Scan for the cell matching the given text and deliver its (x, y) coordinate at center. 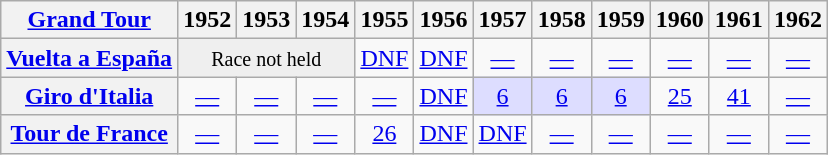
1954 (326, 20)
1953 (266, 20)
Giro d'Italia (90, 96)
41 (738, 96)
1957 (502, 20)
1956 (444, 20)
26 (384, 134)
1952 (208, 20)
Tour de France (90, 134)
1955 (384, 20)
Grand Tour (90, 20)
1960 (680, 20)
1958 (562, 20)
1961 (738, 20)
1959 (620, 20)
Race not held (266, 58)
1962 (798, 20)
Vuelta a España (90, 58)
25 (680, 96)
